Provide the (X, Y) coordinate of the cell's center where the given text is located.  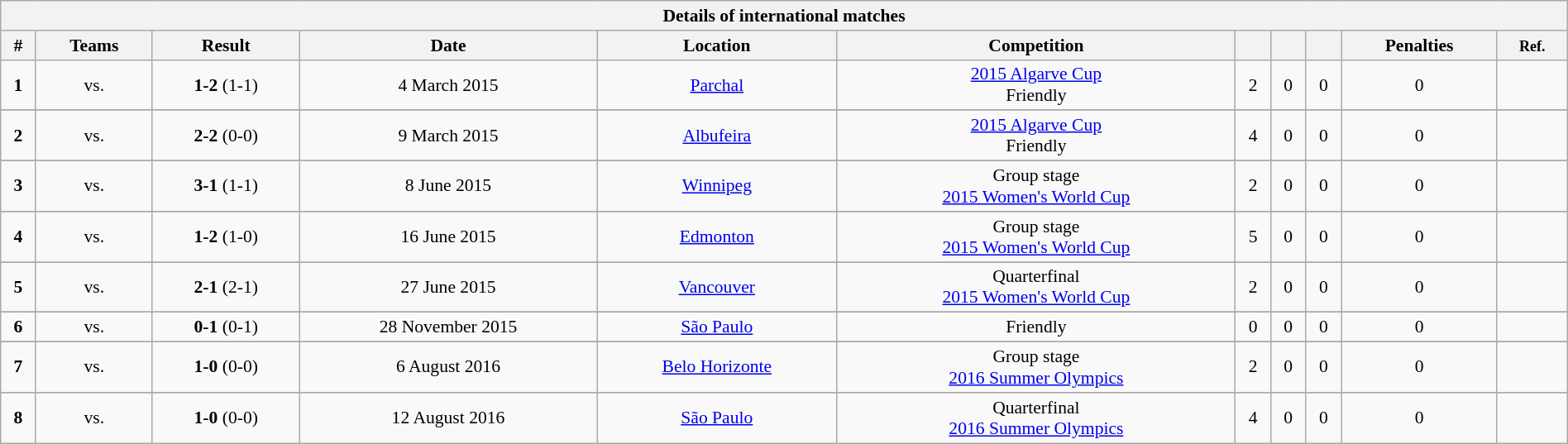
Teams (94, 45)
6 (18, 327)
12 August 2016 (448, 418)
Result (226, 45)
Winnipeg (717, 187)
Competition (1036, 45)
1-2 (1-1) (226, 84)
1 (18, 84)
4 March 2015 (448, 84)
16 June 2015 (448, 236)
Albufeira (717, 136)
Details of international matches (784, 16)
Date (448, 45)
8 June 2015 (448, 187)
6 August 2016 (448, 367)
Ref. (1532, 45)
8 (18, 418)
Edmonton (717, 236)
Group stage2016 Summer Olympics (1036, 367)
Location (717, 45)
Belo Horizonte (717, 367)
1-2 (1-0) (226, 236)
Quarterfinal2015 Women's World Cup (1036, 288)
2-2 (0-0) (226, 136)
Parchal (717, 84)
Quarterfinal2016 Summer Olympics (1036, 418)
Friendly (1036, 327)
28 November 2015 (448, 327)
3 (18, 187)
# (18, 45)
Penalties (1419, 45)
3-1 (1-1) (226, 187)
2-1 (2-1) (226, 288)
9 March 2015 (448, 136)
0-1 (0-1) (226, 327)
Vancouver (717, 288)
27 June 2015 (448, 288)
7 (18, 367)
